Extract the (x, y) coordinate from the center of the cell holding the provided text.  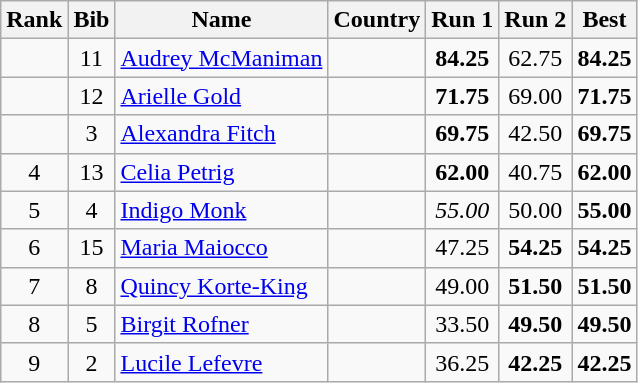
Indigo Monk (222, 210)
Run 1 (462, 20)
Maria Maiocco (222, 248)
13 (92, 172)
Run 2 (536, 20)
36.25 (462, 362)
47.25 (462, 248)
Arielle Gold (222, 96)
Best (604, 20)
Rank (34, 20)
Name (222, 20)
Country (377, 20)
33.50 (462, 324)
Birgit Rofner (222, 324)
Lucile Lefevre (222, 362)
Alexandra Fitch (222, 134)
62.75 (536, 58)
6 (34, 248)
15 (92, 248)
Audrey McManiman (222, 58)
42.50 (536, 134)
Quincy Korte-King (222, 286)
Celia Petrig (222, 172)
2 (92, 362)
12 (92, 96)
11 (92, 58)
3 (92, 134)
49.00 (462, 286)
50.00 (536, 210)
7 (34, 286)
40.75 (536, 172)
69.00 (536, 96)
9 (34, 362)
Bib (92, 20)
